For the text-containing cell, return its midpoint in (x, y) coordinate format. 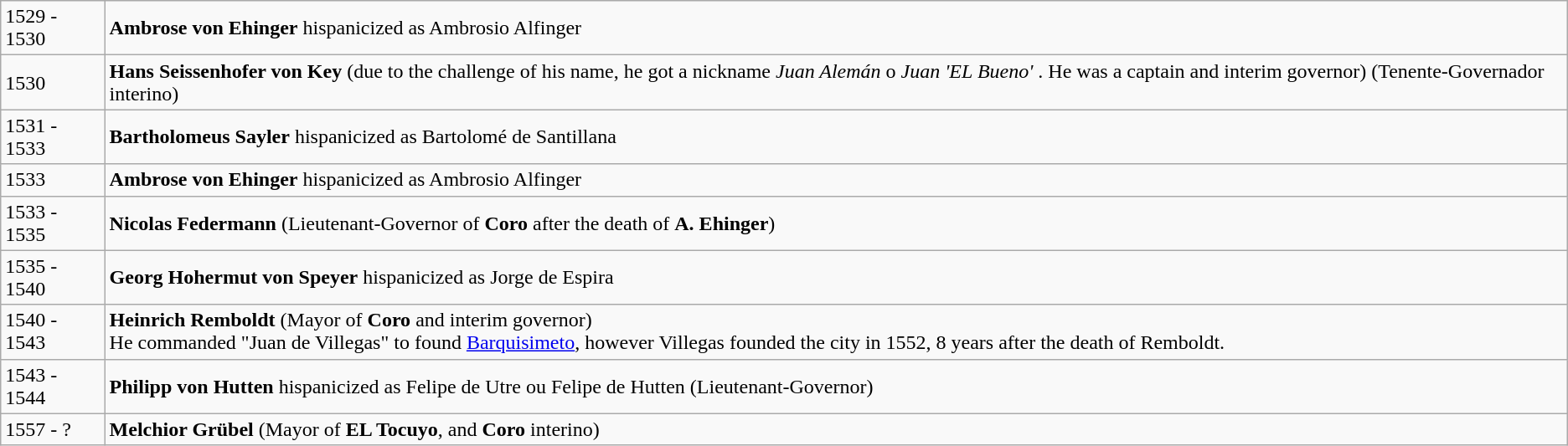
1540 - 1543 (53, 331)
1533 - 1535 (53, 223)
1530 (53, 82)
1543 - 1544 (53, 387)
1531 - 1533 (53, 137)
1535 - 1540 (53, 278)
Bartholomeus Sayler hispanicized as Bartolomé de Santillana (836, 137)
1529 - 1530 (53, 28)
Melchior Grübel (Mayor of EL Tocuyo, and Coro interino) (836, 429)
1557 - ? (53, 429)
1533 (53, 180)
Philipp von Hutten hispanicized as Felipe de Utre ou Felipe de Hutten (Lieutenant-Governor) (836, 387)
Georg Hohermut von Speyer hispanicized as Jorge de Espira (836, 278)
Nicolas Federmann (Lieutenant-Governor of Coro after the death of A. Ehinger) (836, 223)
